Detect which cell encompasses the target text, then output its (x, y) center coordinate. 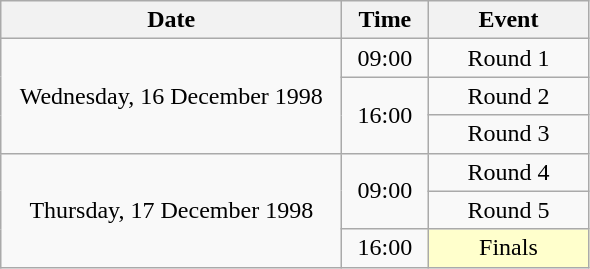
Round 5 (508, 210)
Time (385, 20)
Round 1 (508, 58)
Round 4 (508, 172)
Round 2 (508, 96)
Finals (508, 248)
Round 3 (508, 134)
Thursday, 17 December 1998 (172, 210)
Event (508, 20)
Date (172, 20)
Wednesday, 16 December 1998 (172, 96)
